Provide the [X, Y] coordinate of the cell's center where the given text is located.  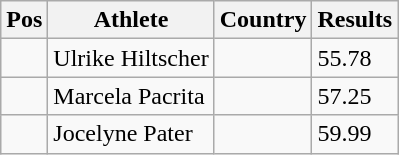
Results [355, 20]
55.78 [355, 58]
Ulrike Hiltscher [131, 58]
59.99 [355, 134]
57.25 [355, 96]
Marcela Pacrita [131, 96]
Jocelyne Pater [131, 134]
Pos [24, 20]
Athlete [131, 20]
Country [263, 20]
